From the cell containing the given text, extract its center point as [X, Y] coordinate. 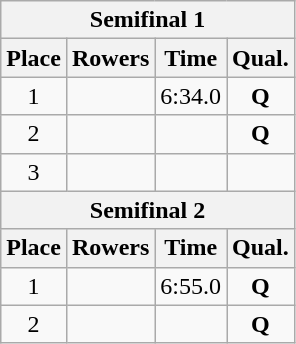
Semifinal 1 [148, 20]
Semifinal 2 [148, 210]
6:34.0 [191, 96]
6:55.0 [191, 286]
3 [34, 172]
